Scan for the cell matching the given text and deliver its [X, Y] coordinate at center. 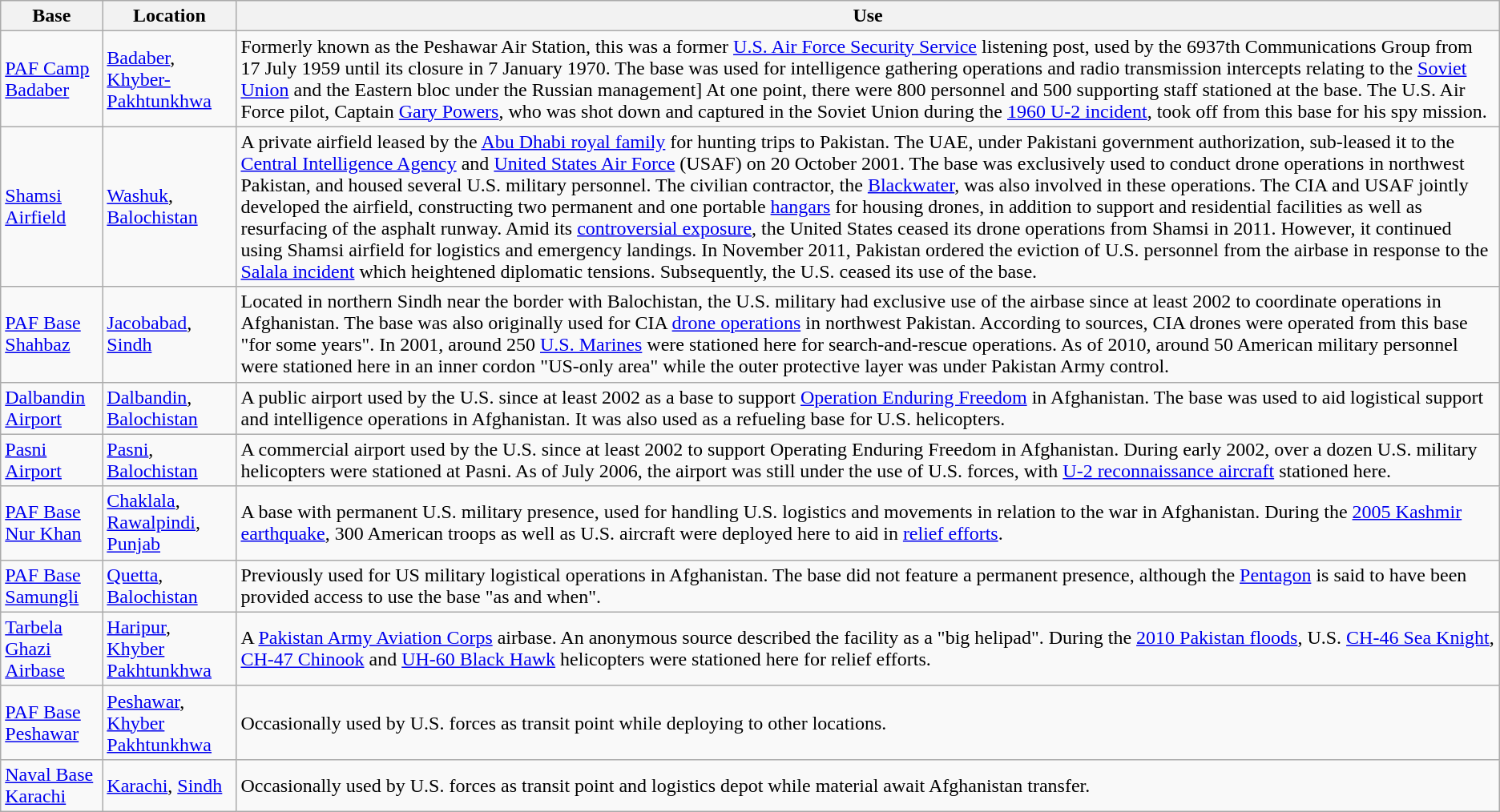
PAF Camp Badaber [51, 78]
Location [170, 16]
Washuk, Balochistan [170, 207]
PAF Base Shahbaz [51, 335]
Jacobabad, Sindh [170, 335]
Use [868, 16]
Chaklala, Rawalpindi, Punjab [170, 523]
Karachi, Sindh [170, 785]
Pasni Airport [51, 460]
Dalbandin, Balochistan [170, 408]
Occasionally used by U.S. forces as transit point while deploying to other locations. [868, 722]
Shamsi Airfield [51, 207]
PAF Base Samungli [51, 586]
Base [51, 16]
Tarbela Ghazi Airbase [51, 649]
Occasionally used by U.S. forces as transit point and logistics depot while material await Afghanistan transfer. [868, 785]
Dalbandin Airport [51, 408]
Haripur, Khyber Pakhtunkhwa [170, 649]
Quetta, Balochistan [170, 586]
PAF Base Peshawar [51, 722]
Badaber, Khyber-Pakhtunkhwa [170, 78]
Peshawar, Khyber Pakhtunkhwa [170, 722]
Naval Base Karachi [51, 785]
Pasni, Balochistan [170, 460]
PAF Base Nur Khan [51, 523]
